Search for the cell housing the specified text and yield its (X, Y) center coordinate. 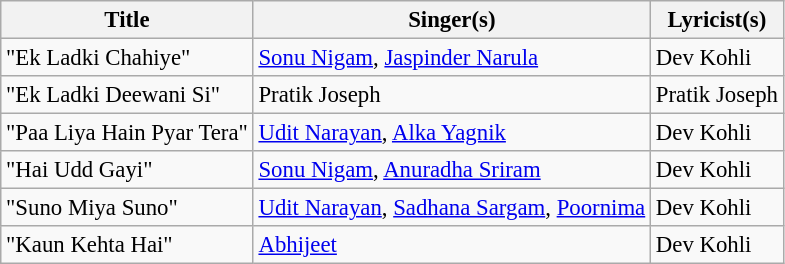
Abhijeet (452, 245)
"Paa Liya Hain Pyar Tera" (127, 133)
"Suno Miya Suno" (127, 208)
"Ek Ladki Deewani Si" (127, 95)
Sonu Nigam, Anuradha Sriram (452, 170)
"Kaun Kehta Hai" (127, 245)
Udit Narayan, Alka Yagnik (452, 133)
Singer(s) (452, 20)
"Hai Udd Gayi" (127, 170)
Sonu Nigam, Jaspinder Narula (452, 58)
Title (127, 20)
Lyricist(s) (718, 20)
"Ek Ladki Chahiye" (127, 58)
Udit Narayan, Sadhana Sargam, Poornima (452, 208)
